Pinpoint the cell where the given text exists, returning its (X, Y) midpoint coordinate. 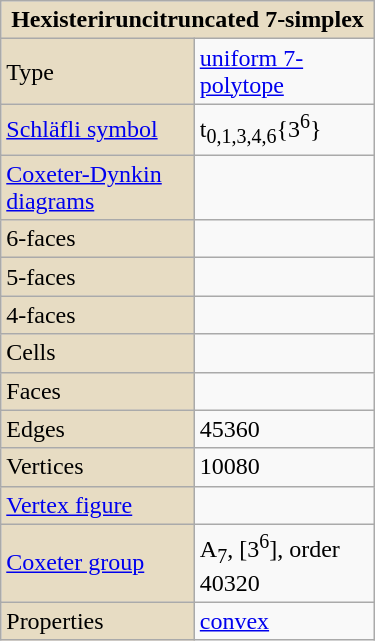
Hexisteriruncitruncated 7-simplex (188, 20)
Type (98, 72)
A7, [36], order 40320 (284, 563)
5-faces (98, 277)
Coxeter group (98, 563)
Properties (98, 621)
Vertices (98, 467)
Faces (98, 391)
4-faces (98, 315)
Vertex figure (98, 505)
t0,1,3,4,6{36} (284, 130)
Schläfli symbol (98, 130)
Cells (98, 353)
Edges (98, 429)
45360 (284, 429)
10080 (284, 467)
convex (284, 621)
uniform 7-polytope (284, 72)
6-faces (98, 239)
Coxeter-Dynkin diagrams (98, 188)
